Provide the [x, y] coordinate of the cell's center where the given text is located.  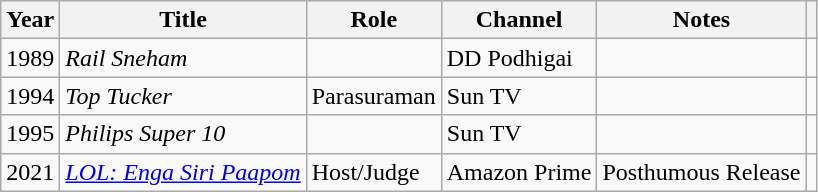
1989 [30, 58]
Parasuraman [374, 96]
Host/Judge [374, 172]
LOL: Enga Siri Paapom [183, 172]
Title [183, 20]
Top Tucker [183, 96]
2021 [30, 172]
Posthumous Release [702, 172]
Philips Super 10 [183, 134]
Rail Sneham [183, 58]
Year [30, 20]
Role [374, 20]
Amazon Prime [519, 172]
Channel [519, 20]
1995 [30, 134]
1994 [30, 96]
Notes [702, 20]
DD Podhigai [519, 58]
